Locate the cell with the specified text and output its (x, y) center coordinate. 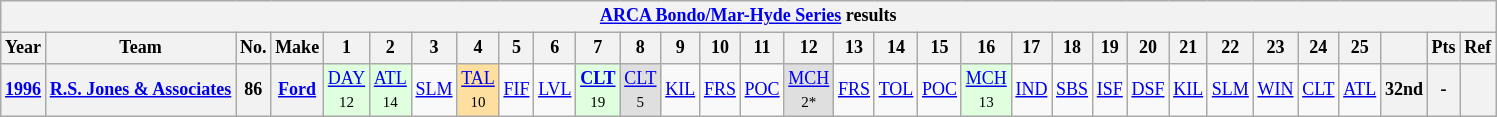
CLT (1318, 90)
15 (940, 48)
ISF (1110, 90)
32nd (1404, 90)
R.S. Jones & Associates (140, 90)
Ford (298, 90)
24 (1318, 48)
25 (1360, 48)
No. (254, 48)
DAY12 (346, 90)
18 (1072, 48)
14 (896, 48)
21 (1188, 48)
6 (555, 48)
WIN (1276, 90)
CLT19 (598, 90)
IND (1032, 90)
9 (680, 48)
TAL10 (478, 90)
4 (478, 48)
23 (1276, 48)
- (1444, 90)
TOL (896, 90)
SBS (1072, 90)
22 (1230, 48)
ARCA Bondo/Mar-Hyde Series results (748, 16)
17 (1032, 48)
7 (598, 48)
Ref (1478, 48)
5 (516, 48)
11 (762, 48)
Pts (1444, 48)
ATL14 (390, 90)
16 (986, 48)
CLT5 (640, 90)
Year (24, 48)
Team (140, 48)
ATL (1360, 90)
2 (390, 48)
Make (298, 48)
MCH13 (986, 90)
19 (1110, 48)
LVL (555, 90)
FIF (516, 90)
13 (854, 48)
1996 (24, 90)
8 (640, 48)
86 (254, 90)
MCH2* (809, 90)
3 (434, 48)
20 (1148, 48)
DSF (1148, 90)
12 (809, 48)
10 (720, 48)
1 (346, 48)
